Find where the given text appears and provide that cell's center as (x, y) coordinate. 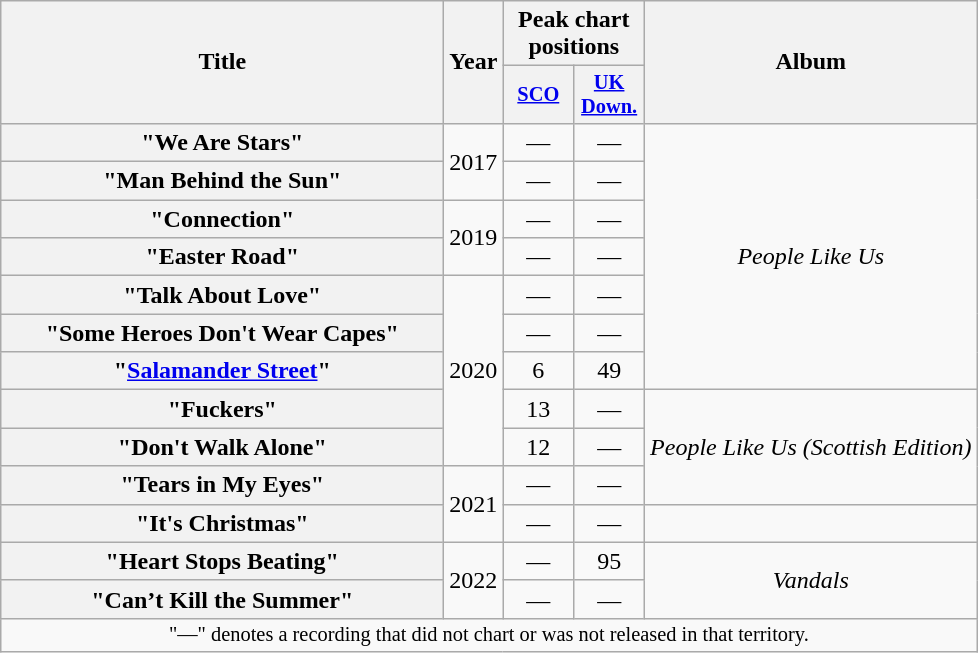
"Connection" (222, 219)
Peak chart positions (574, 34)
"Some Heroes Don't Wear Capes" (222, 333)
12 (538, 447)
95 (610, 561)
2020 (474, 371)
"Tears in My Eyes" (222, 485)
Year (474, 62)
People Like Us (811, 256)
UKDown. (610, 95)
49 (610, 371)
2021 (474, 504)
13 (538, 409)
Title (222, 62)
Vandals (811, 580)
"We Are Stars" (222, 142)
"It's Christmas" (222, 523)
2017 (474, 161)
SCO (538, 95)
"Don't Walk Alone" (222, 447)
"Salamander Street" (222, 371)
"Fuckers" (222, 409)
2019 (474, 238)
People Like Us (Scottish Edition) (811, 447)
"Heart Stops Beating" (222, 561)
"Can’t Kill the Summer" (222, 599)
6 (538, 371)
"Man Behind the Sun" (222, 181)
Album (811, 62)
"Talk About Love" (222, 295)
"Easter Road" (222, 257)
2022 (474, 580)
"—" denotes a recording that did not chart or was not released in that territory. (489, 635)
